Scan for the cell matching the given text and deliver its (X, Y) coordinate at center. 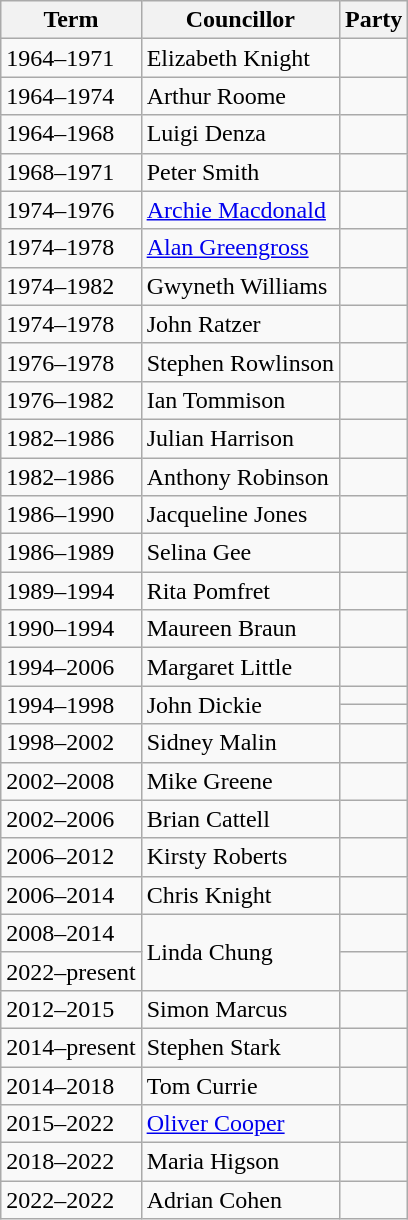
1989–1994 (71, 591)
John Dickie (240, 705)
1964–1968 (71, 134)
1986–1989 (71, 553)
1990–1994 (71, 629)
2008–2014 (71, 933)
1964–1974 (71, 96)
Tom Currie (240, 1085)
Margaret Little (240, 667)
Chris Knight (240, 895)
1974–1976 (71, 210)
Archie Macdonald (240, 210)
Maria Higson (240, 1162)
Jacqueline Jones (240, 515)
Julian Harrison (240, 438)
1998–2002 (71, 743)
Anthony Robinson (240, 477)
Linda Chung (240, 952)
2018–2022 (71, 1162)
Brian Cattell (240, 819)
Stephen Rowlinson (240, 362)
Peter Smith (240, 172)
2002–2006 (71, 819)
1964–1971 (71, 58)
Gwyneth Williams (240, 286)
1976–1978 (71, 362)
2002–2008 (71, 781)
2006–2014 (71, 895)
Alan Greengross (240, 248)
Selina Gee (240, 553)
Arthur Roome (240, 96)
Kirsty Roberts (240, 857)
Term (71, 20)
2006–2012 (71, 857)
2014–2018 (71, 1085)
1986–1990 (71, 515)
1994–1998 (71, 705)
1974–1982 (71, 286)
Luigi Denza (240, 134)
Simon Marcus (240, 1009)
Elizabeth Knight (240, 58)
2022–present (71, 971)
Councillor (240, 20)
2012–2015 (71, 1009)
Mike Greene (240, 781)
Rita Pomfret (240, 591)
Maureen Braun (240, 629)
2022–2022 (71, 1200)
2015–2022 (71, 1124)
Adrian Cohen (240, 1200)
2014–present (71, 1047)
Party (374, 20)
Stephen Stark (240, 1047)
1968–1971 (71, 172)
Oliver Cooper (240, 1124)
1994–2006 (71, 667)
Ian Tommison (240, 400)
John Ratzer (240, 324)
Sidney Malin (240, 743)
1976–1982 (71, 400)
